Extract the [x, y] coordinate from the center of the cell holding the provided text.  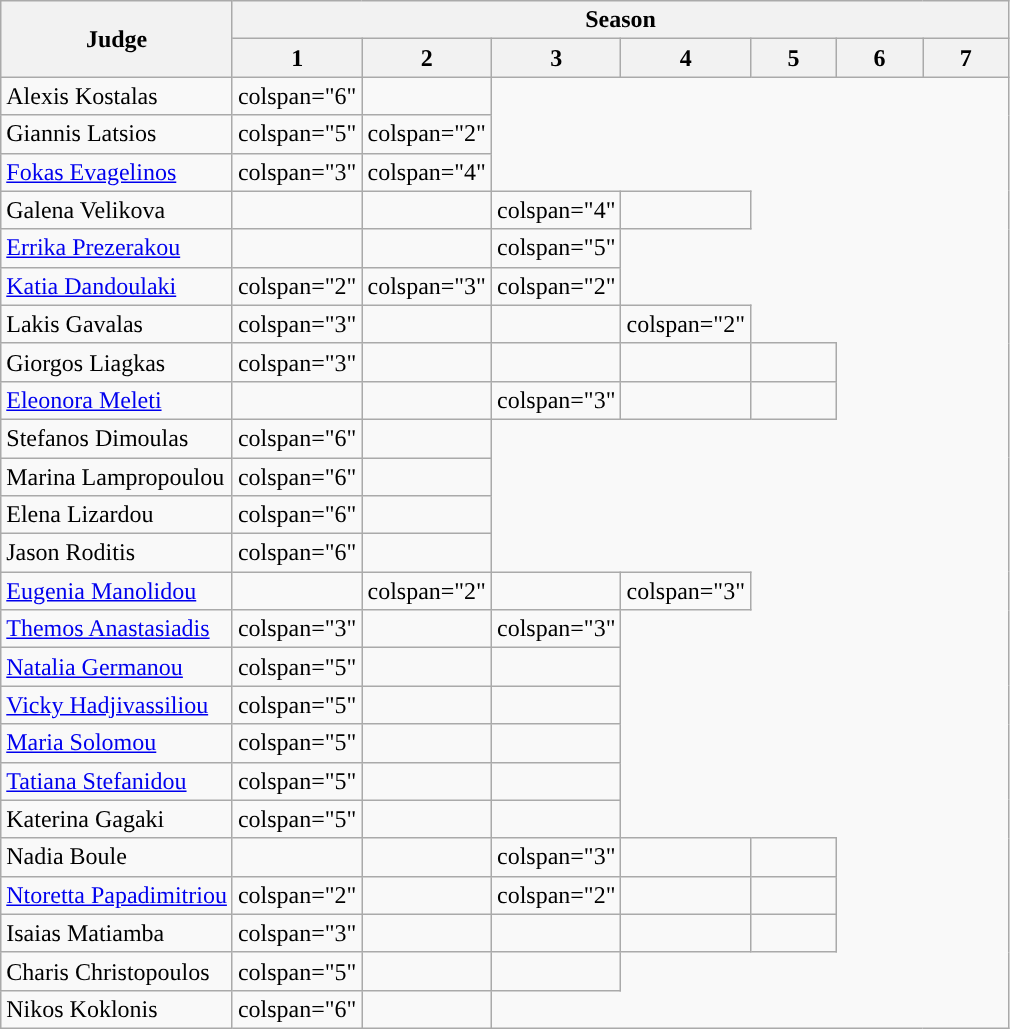
Season [620, 20]
6 [880, 58]
Eleonora Meleti [117, 400]
Stefanos Dimoulas [117, 438]
Elena Lizardou [117, 515]
Katia Dandoulaki [117, 286]
Giorgos Liagkas [117, 362]
Galena Velikova [117, 210]
Natalia Germanou [117, 667]
Marina Lampropoulou [117, 477]
Alexis Kostalas [117, 96]
Giannis Latsios [117, 134]
4 [686, 58]
Errika Prezerakou [117, 248]
Katerina Gagaki [117, 819]
1 [297, 58]
Maria Solomou [117, 743]
Judge [117, 39]
Ntoretta Papadimitriou [117, 895]
Charis Christopoulos [117, 971]
5 [793, 58]
7 [966, 58]
2 [427, 58]
Nikos Koklonis [117, 1009]
Lakis Gavalas [117, 324]
3 [556, 58]
Jason Roditis [117, 553]
Eugenia Manolidou [117, 591]
Vicky Hadjivassiliou [117, 705]
Isaias Matiamba [117, 933]
Nadia Boule [117, 857]
Tatiana Stefanidou [117, 781]
Fokas Evagelinos [117, 172]
Themos Anastasiadis [117, 629]
